Extract the (X, Y) coordinate from the center of the cell holding the provided text.  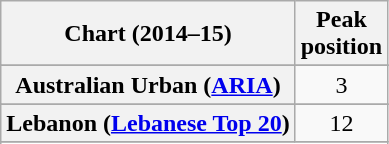
12 (341, 123)
Australian Urban (ARIA) (148, 85)
Chart (2014–15) (148, 34)
Peakposition (341, 34)
3 (341, 85)
Lebanon (Lebanese Top 20) (148, 123)
